Capture the cell that displays the provided text and extract its (X, Y) central coordinate. 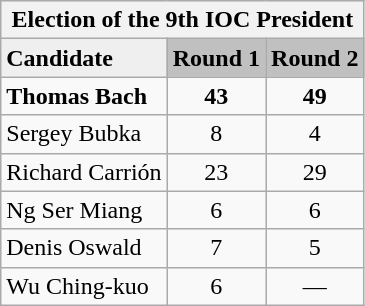
Denis Oswald (84, 248)
Thomas Bach (84, 96)
Round 1 (216, 58)
7 (216, 248)
— (315, 286)
Round 2 (315, 58)
Sergey Bubka (84, 134)
4 (315, 134)
Election of the 9th IOC President (182, 20)
23 (216, 172)
8 (216, 134)
29 (315, 172)
49 (315, 96)
43 (216, 96)
Wu Ching-kuo (84, 286)
5 (315, 248)
Candidate (84, 58)
Richard Carrión (84, 172)
Ng Ser Miang (84, 210)
